Capture the cell that displays the provided text and extract its (X, Y) central coordinate. 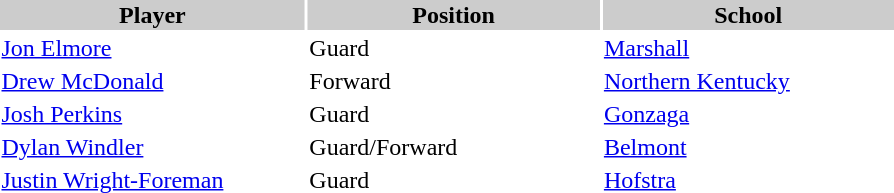
Drew McDonald (152, 81)
School (748, 15)
Josh Perkins (152, 114)
Forward (454, 81)
Belmont (748, 147)
Position (454, 15)
Guard/Forward (454, 147)
Jon Elmore (152, 48)
Dylan Windler (152, 147)
Northern Kentucky (748, 81)
Gonzaga (748, 114)
Marshall (748, 48)
Player (152, 15)
